Return the [x, y] coordinate for the center point of the cell that contains the specified text.  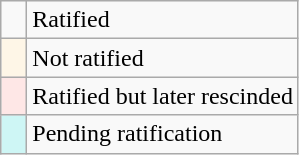
Ratified [163, 20]
Ratified but later rescinded [163, 96]
Not ratified [163, 58]
Pending ratification [163, 134]
